Pinpoint the cell where the given text exists, returning its (X, Y) midpoint coordinate. 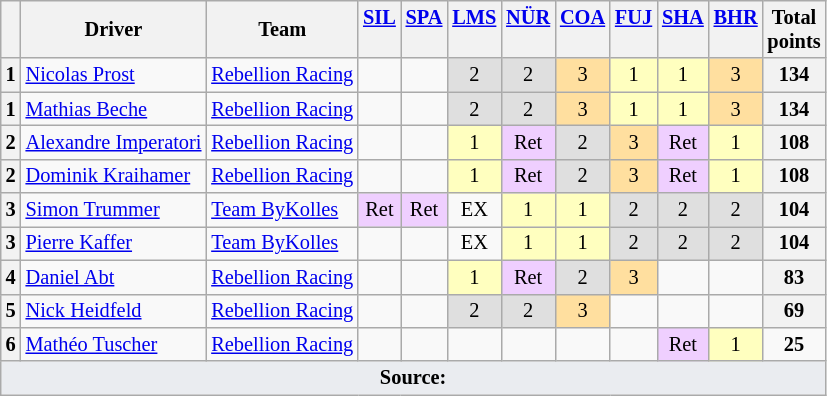
4 (11, 277)
6 (11, 344)
BHR (736, 29)
SIL (380, 29)
83 (794, 277)
Dominik Kraihamer (114, 176)
LMS (474, 29)
COA (582, 29)
5 (11, 311)
Daniel Abt (114, 277)
Pierre Kaffer (114, 243)
Nick Heidfeld (114, 311)
Team (282, 29)
Source: (414, 378)
Nicolas Prost (114, 75)
NÜR (528, 29)
Driver (114, 29)
69 (794, 311)
Simon Trummer (114, 210)
Mathias Beche (114, 109)
SHA (683, 29)
Mathéo Tuscher (114, 344)
FUJ (634, 29)
Totalpoints (794, 29)
Alexandre Imperatori (114, 142)
SPA (424, 29)
25 (794, 344)
